Output the (X, Y) coordinate of the center of the cell containing the given text.  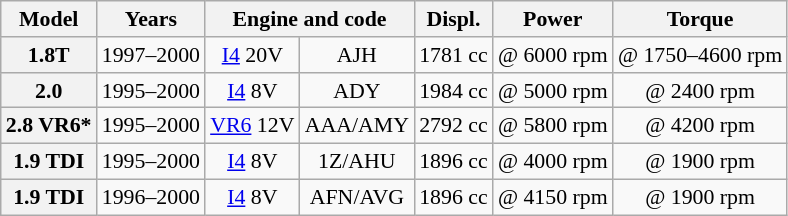
@ 4200 rpm (700, 125)
2.8 VR6* (49, 125)
Power (553, 18)
@ 6000 rpm (553, 54)
Years (151, 18)
@ 2400 rpm (700, 90)
I4 20V (252, 54)
@ 5000 rpm (553, 90)
AFN/AVG (357, 197)
Displ. (454, 18)
@ 5800 rpm (553, 125)
AJH (357, 54)
1781 cc (454, 54)
2.0 (49, 90)
@ 1750–4600 rpm (700, 54)
1996–2000 (151, 197)
1.8T (49, 54)
Model (49, 18)
Torque (700, 18)
@ 4150 rpm (553, 197)
VR6 12V (252, 125)
Engine and code (310, 18)
ADY (357, 90)
1997–2000 (151, 54)
2792 cc (454, 125)
@ 4000 rpm (553, 161)
1984 cc (454, 90)
1Z/AHU (357, 161)
AAA/AMY (357, 125)
